Pinpoint the cell where the given text exists, returning its (x, y) midpoint coordinate. 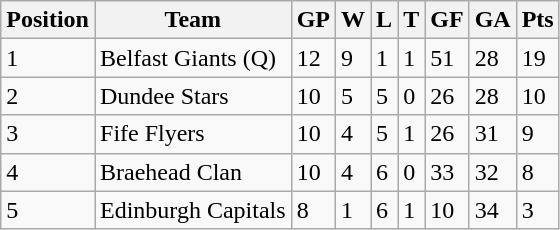
Dundee Stars (192, 96)
34 (492, 210)
Fife Flyers (192, 134)
31 (492, 134)
Braehead Clan (192, 172)
33 (447, 172)
2 (48, 96)
19 (538, 58)
51 (447, 58)
Team (192, 20)
GA (492, 20)
T (412, 20)
L (384, 20)
Position (48, 20)
GF (447, 20)
32 (492, 172)
Edinburgh Capitals (192, 210)
W (354, 20)
GP (313, 20)
Belfast Giants (Q) (192, 58)
12 (313, 58)
Pts (538, 20)
